Determine the (X, Y) coordinate at the center of the cell enclosing the given text.  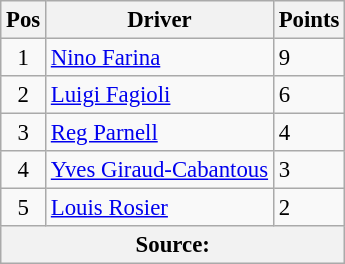
Points (308, 20)
Pos (24, 20)
Reg Parnell (160, 133)
Louis Rosier (160, 208)
Driver (160, 20)
6 (308, 95)
9 (308, 58)
Nino Farina (160, 58)
Source: (173, 245)
1 (24, 58)
Luigi Fagioli (160, 95)
5 (24, 208)
Yves Giraud-Cabantous (160, 170)
